Search for the cell housing the specified text and yield its (x, y) center coordinate. 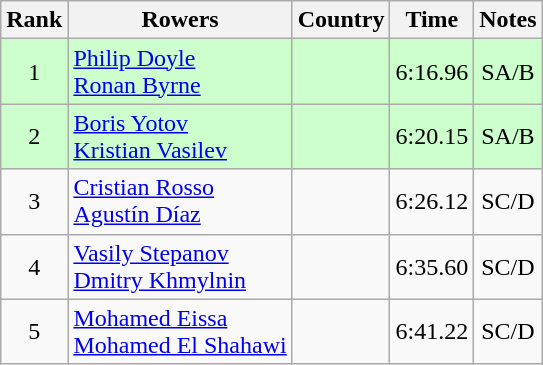
Rowers (180, 20)
Notes (508, 20)
4 (34, 266)
6:16.96 (432, 72)
5 (34, 332)
Boris YotovKristian Vasilev (180, 136)
Rank (34, 20)
Philip DoyleRonan Byrne (180, 72)
1 (34, 72)
3 (34, 202)
6:35.60 (432, 266)
Mohamed EissaMohamed El Shahawi (180, 332)
6:41.22 (432, 332)
Cristian RossoAgustín Díaz (180, 202)
Time (432, 20)
Country (341, 20)
2 (34, 136)
Vasily StepanovDmitry Khmylnin (180, 266)
6:26.12 (432, 202)
6:20.15 (432, 136)
